Output the [X, Y] coordinate of the center of the cell containing the given text.  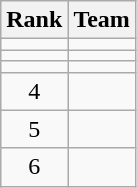
Rank [34, 20]
Team [102, 20]
6 [34, 167]
5 [34, 129]
4 [34, 91]
